Scan for the cell matching the given text and deliver its [x, y] coordinate at center. 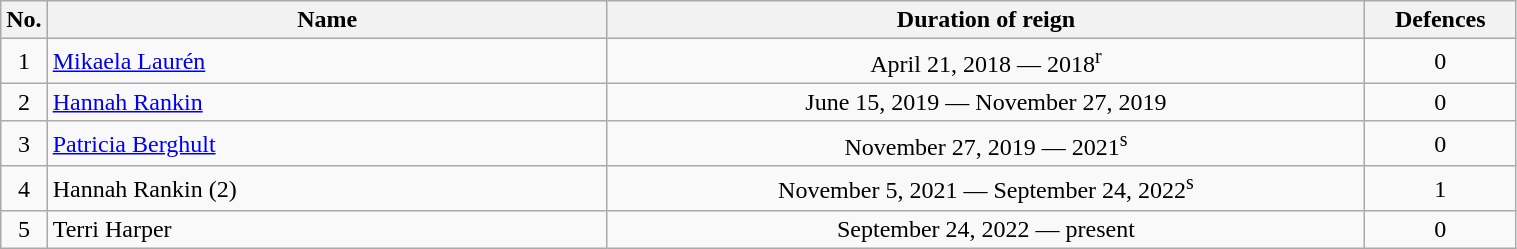
Terri Harper [327, 230]
3 [24, 144]
September 24, 2022 — present [986, 230]
No. [24, 20]
November 27, 2019 — 2021s [986, 144]
Patricia Berghult [327, 144]
4 [24, 188]
June 15, 2019 — November 27, 2019 [986, 102]
Hannah Rankin [327, 102]
Mikaela Laurén [327, 62]
Defences [1441, 20]
April 21, 2018 — 2018r [986, 62]
2 [24, 102]
5 [24, 230]
Hannah Rankin (2) [327, 188]
November 5, 2021 — September 24, 2022s [986, 188]
Name [327, 20]
Duration of reign [986, 20]
